Capture the cell that displays the provided text and extract its (x, y) central coordinate. 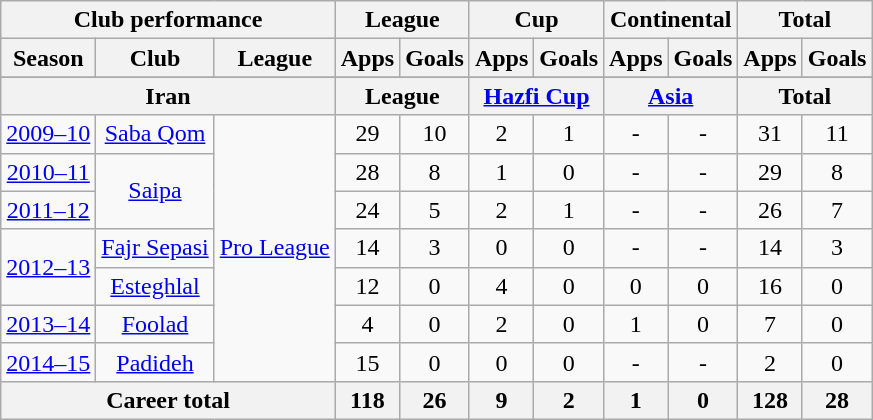
Fajr Sepasi (155, 248)
Iran (168, 96)
Pro League (274, 248)
2012–13 (48, 267)
118 (367, 400)
Cup (536, 20)
9 (501, 400)
2010–11 (48, 172)
2013–14 (48, 324)
5 (435, 210)
Saipa (155, 191)
Asia (671, 96)
24 (367, 210)
15 (367, 362)
Padideh (155, 362)
Club (155, 58)
12 (367, 286)
Season (48, 58)
31 (770, 134)
16 (770, 286)
10 (435, 134)
128 (770, 400)
Esteghlal (155, 286)
2009–10 (48, 134)
Continental (671, 20)
Saba Qom (155, 134)
Foolad (155, 324)
2014–15 (48, 362)
Club performance (168, 20)
11 (837, 134)
2011–12 (48, 210)
Career total (168, 400)
Hazfi Cup (536, 96)
